From the cell containing the given text, extract its center point as (x, y) coordinate. 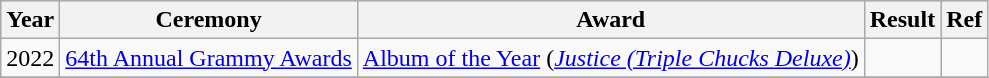
Year (30, 20)
2022 (30, 58)
Result (902, 20)
64th Annual Grammy Awards (208, 58)
Ref (964, 20)
Ceremony (208, 20)
Album of the Year (Justice (Triple Chucks Deluxe)) (610, 58)
Award (610, 20)
